Locate the cell with the specified text and output its (X, Y) center coordinate. 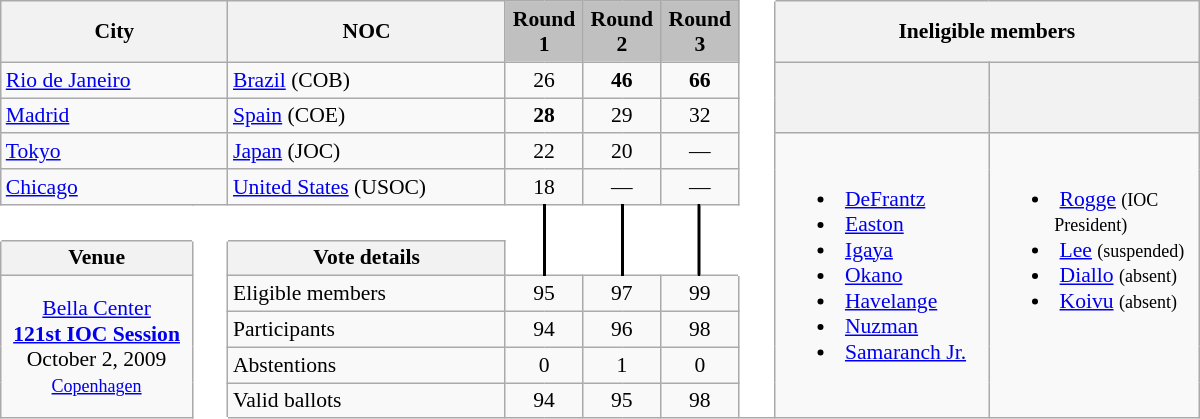
Vote details (366, 258)
Rogge (IOC President) Lee (suspended) Diallo (absent) Koivu (absent) (1094, 276)
Venue (97, 258)
99 (700, 294)
97 (622, 294)
46 (622, 80)
Madrid (114, 116)
DeFrantz Easton Igaya Okano Havelange Nuzman Samaranch Jr. (882, 276)
City (114, 32)
Chicago (114, 187)
Round 3 (700, 32)
20 (622, 152)
Round 2 (622, 32)
Valid ballots (366, 401)
Tokyo (114, 152)
32 (700, 116)
Japan (JOC) (366, 152)
66 (700, 80)
Bella Center121st IOC SessionOctober 2, 2009 Copenhagen (97, 347)
96 (622, 330)
29 (622, 116)
Brazil (COB) (366, 80)
Ineligible members (986, 32)
28 (544, 116)
Abstentions (366, 365)
NOC (366, 32)
Participants (366, 330)
Rio de Janeiro (114, 80)
18 (544, 187)
1 (622, 365)
United States (USOC) (366, 187)
Spain (COE) (366, 116)
Eligible members (366, 294)
26 (544, 80)
22 (544, 152)
Round 1 (544, 32)
